Detect which cell encompasses the target text, then output its (x, y) center coordinate. 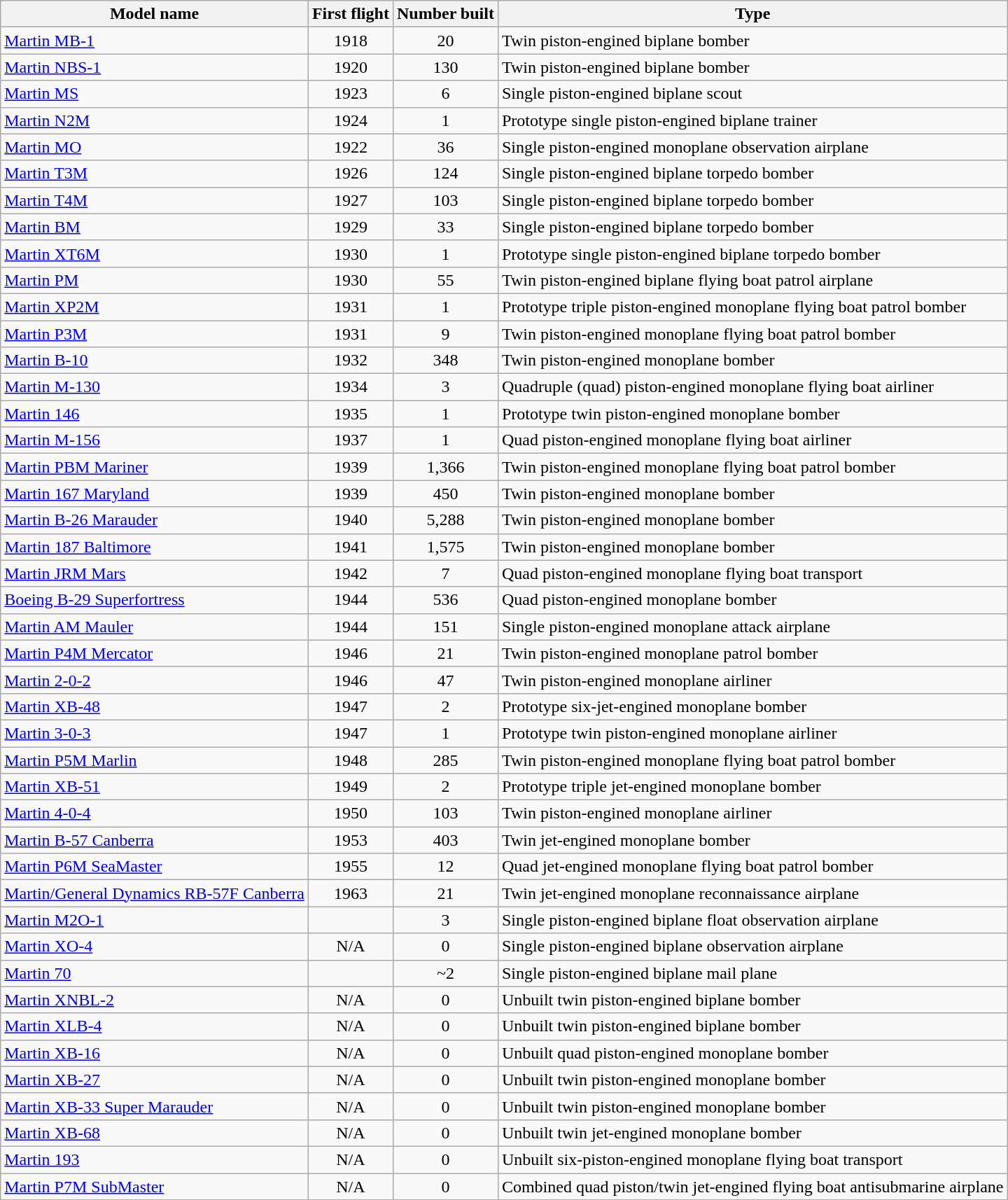
Martin XB-68 (155, 1133)
Twin piston-engined biplane flying boat patrol airplane (752, 280)
Unbuilt six-piston-engined monoplane flying boat transport (752, 1159)
Martin P7M SubMaster (155, 1187)
~2 (445, 973)
1935 (350, 414)
Single piston-engined monoplane observation airplane (752, 147)
1924 (350, 120)
12 (445, 867)
Model name (155, 14)
Martin PBM Mariner (155, 467)
Martin XB-27 (155, 1080)
Prototype twin piston-engined monoplane airliner (752, 733)
5,288 (445, 520)
130 (445, 67)
47 (445, 680)
Martin XO-4 (155, 947)
Martin MO (155, 147)
1949 (350, 787)
Quad piston-engined monoplane bomber (752, 600)
Martin P3M (155, 334)
Martin/General Dynamics RB-57F Canberra (155, 893)
Martin P4M Mercator (155, 653)
Prototype twin piston-engined monoplane bomber (752, 414)
Quadruple (quad) piston-engined monoplane flying boat airliner (752, 387)
Quad jet-engined monoplane flying boat patrol bomber (752, 867)
Martin 3-0-3 (155, 733)
403 (445, 840)
Martin N2M (155, 120)
1934 (350, 387)
Twin jet-engined monoplane bomber (752, 840)
1,575 (445, 547)
1,366 (445, 467)
Unbuilt twin jet-engined monoplane bomber (752, 1133)
1922 (350, 147)
Martin 70 (155, 973)
1942 (350, 573)
1950 (350, 814)
Martin B-10 (155, 361)
Single piston-engined monoplane attack airplane (752, 627)
First flight (350, 14)
Martin T3M (155, 174)
1929 (350, 227)
Martin M-156 (155, 440)
7 (445, 573)
Martin XB-48 (155, 706)
6 (445, 94)
151 (445, 627)
1941 (350, 547)
450 (445, 494)
Martin 167 Maryland (155, 494)
36 (445, 147)
Martin MS (155, 94)
Twin piston-engined monoplane patrol bomber (752, 653)
Boeing B-29 Superfortress (155, 600)
1927 (350, 200)
1932 (350, 361)
Unbuilt quad piston-engined monoplane bomber (752, 1053)
348 (445, 361)
1948 (350, 760)
1963 (350, 893)
9 (445, 334)
1937 (350, 440)
Martin 4-0-4 (155, 814)
33 (445, 227)
Martin XB-33 Super Marauder (155, 1106)
1918 (350, 41)
Martin 146 (155, 414)
Martin PM (155, 280)
Prototype triple jet-engined monoplane bomber (752, 787)
285 (445, 760)
Martin XP2M (155, 307)
Quad piston-engined monoplane flying boat airliner (752, 440)
Martin B-26 Marauder (155, 520)
Single piston-engined biplane float observation airplane (752, 920)
Martin 2-0-2 (155, 680)
Number built (445, 14)
20 (445, 41)
Martin P6M SeaMaster (155, 867)
Prototype six-jet-engined monoplane bomber (752, 706)
1953 (350, 840)
Martin JRM Mars (155, 573)
Prototype triple piston-engined monoplane flying boat patrol bomber (752, 307)
55 (445, 280)
Martin AM Mauler (155, 627)
Martin T4M (155, 200)
Type (752, 14)
Martin B-57 Canberra (155, 840)
Martin MB-1 (155, 41)
Martin P5M Marlin (155, 760)
Single piston-engined biplane scout (752, 94)
Martin M2O-1 (155, 920)
Martin M-130 (155, 387)
Martin 187 Baltimore (155, 547)
Prototype single piston-engined biplane trainer (752, 120)
Martin XB-51 (155, 787)
Prototype single piston-engined biplane torpedo bomber (752, 253)
Single piston-engined biplane observation airplane (752, 947)
Martin XLB-4 (155, 1026)
Single piston-engined biplane mail plane (752, 973)
1955 (350, 867)
Martin 193 (155, 1159)
Martin XNBL-2 (155, 1000)
Martin XT6M (155, 253)
124 (445, 174)
Martin BM (155, 227)
1923 (350, 94)
Quad piston-engined monoplane flying boat transport (752, 573)
536 (445, 600)
1920 (350, 67)
Martin XB-16 (155, 1053)
Martin NBS-1 (155, 67)
Combined quad piston/twin jet-engined flying boat antisubmarine airplane (752, 1187)
1940 (350, 520)
1926 (350, 174)
Twin jet-engined monoplane reconnaissance airplane (752, 893)
